Output the [X, Y] coordinate of the center of the cell containing the given text.  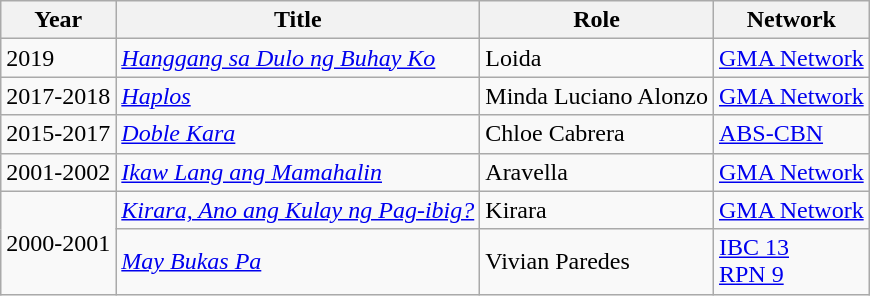
Hanggang sa Dulo ng Buhay Ko [298, 58]
Vivian Paredes [597, 262]
Haplos [298, 96]
2000-2001 [58, 242]
Loida [597, 58]
2017-2018 [58, 96]
IBC 13 RPN 9 [791, 262]
Ikaw Lang ang Mamahalin [298, 172]
Chloe Cabrera [597, 134]
2015-2017 [58, 134]
ABS-CBN [791, 134]
2019 [58, 58]
Aravella [597, 172]
Title [298, 20]
Network [791, 20]
May Bukas Pa [298, 262]
Year [58, 20]
Kirara, Ano ang Kulay ng Pag-ibig? [298, 210]
Role [597, 20]
2001-2002 [58, 172]
Minda Luciano Alonzo [597, 96]
Doble Kara [298, 134]
Kirara [597, 210]
